Extract the [x, y] coordinate from the center of the cell holding the provided text.  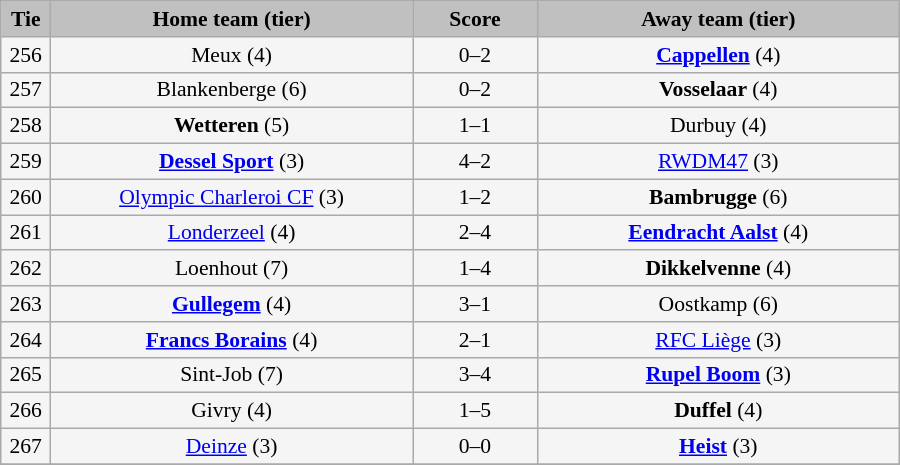
Loenhout (7) [232, 269]
Home team (tier) [232, 19]
1–4 [476, 269]
Francs Borains (4) [232, 340]
Vosselaar (4) [718, 90]
261 [26, 233]
RFC Liège (3) [718, 340]
Wetteren (5) [232, 126]
0–0 [476, 447]
Gullegem (4) [232, 304]
Dessel Sport (3) [232, 162]
256 [26, 55]
Duffel (4) [718, 411]
2–4 [476, 233]
266 [26, 411]
Tie [26, 19]
259 [26, 162]
Meux (4) [232, 55]
262 [26, 269]
Oostkamp (6) [718, 304]
Eendracht Aalst (4) [718, 233]
265 [26, 375]
Rupel Boom (3) [718, 375]
RWDM47 (3) [718, 162]
3–4 [476, 375]
1–5 [476, 411]
1–1 [476, 126]
4–2 [476, 162]
Score [476, 19]
Sint-Job (7) [232, 375]
3–1 [476, 304]
Dikkelvenne (4) [718, 269]
Givry (4) [232, 411]
Heist (3) [718, 447]
264 [26, 340]
2–1 [476, 340]
Bambrugge (6) [718, 197]
Olympic Charleroi CF (3) [232, 197]
258 [26, 126]
Away team (tier) [718, 19]
263 [26, 304]
Londerzeel (4) [232, 233]
Cappellen (4) [718, 55]
267 [26, 447]
Durbuy (4) [718, 126]
Blankenberge (6) [232, 90]
Deinze (3) [232, 447]
1–2 [476, 197]
260 [26, 197]
257 [26, 90]
